Return [X, Y] of the center of cell containing provided text 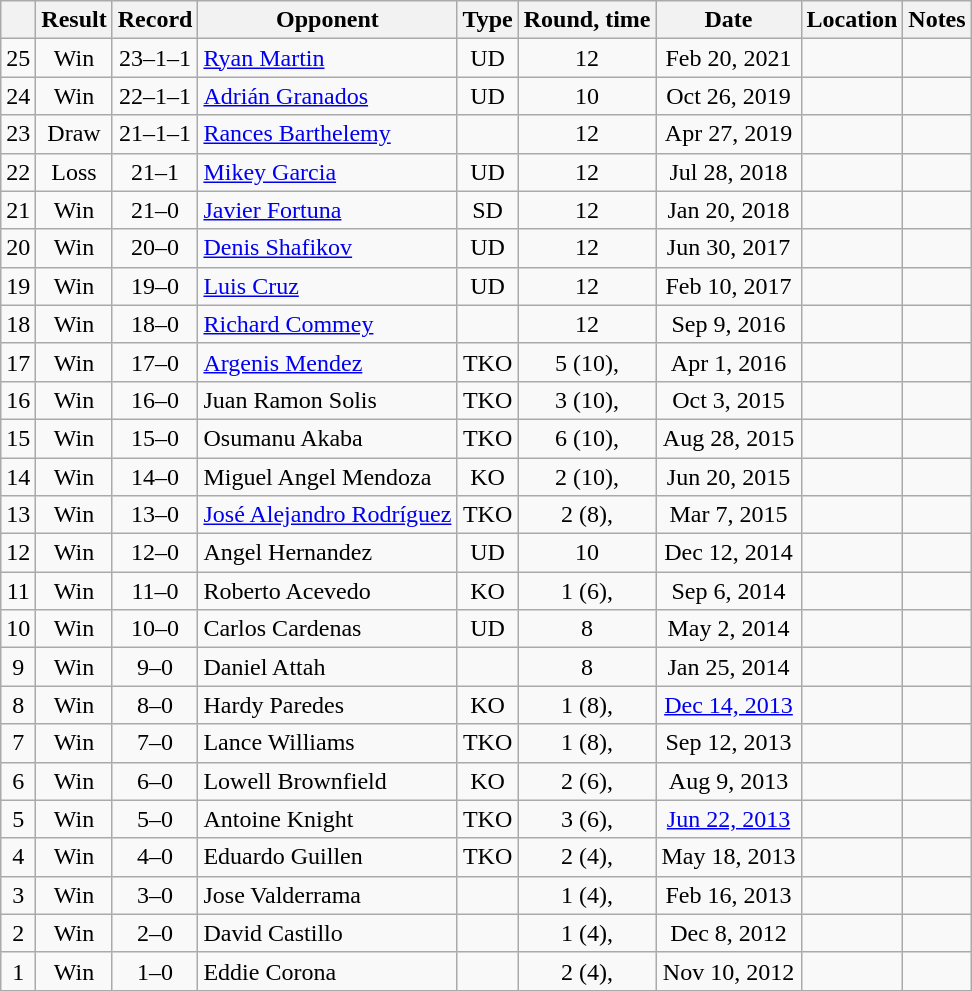
José Alejandro Rodríguez [328, 515]
23–1–1 [155, 58]
Lance Williams [328, 743]
Type [488, 20]
2–0 [155, 933]
Juan Ramon Solis [328, 400]
David Castillo [328, 933]
3 [18, 895]
2 [18, 933]
18–0 [155, 324]
22–1–1 [155, 96]
Jose Valderrama [328, 895]
Jun 20, 2015 [728, 477]
Antoine Knight [328, 819]
Hardy Paredes [328, 705]
Loss [74, 172]
5 (10), [587, 362]
Apr 27, 2019 [728, 134]
Apr 1, 2016 [728, 362]
11 [18, 591]
Daniel Attah [328, 667]
14–0 [155, 477]
13–0 [155, 515]
Location [852, 20]
Oct 3, 2015 [728, 400]
2 (10), [587, 477]
Ryan Martin [328, 58]
20 [18, 248]
Jan 25, 2014 [728, 667]
May 18, 2013 [728, 857]
Aug 9, 2013 [728, 781]
Oct 26, 2019 [728, 96]
Rances Barthelemy [328, 134]
Carlos Cardenas [328, 629]
25 [18, 58]
Nov 10, 2012 [728, 971]
9 [18, 667]
Feb 16, 2013 [728, 895]
18 [18, 324]
Osumanu Akaba [328, 438]
24 [18, 96]
Jan 20, 2018 [728, 210]
4–0 [155, 857]
19 [18, 286]
15 [18, 438]
21–1–1 [155, 134]
Luis Cruz [328, 286]
11–0 [155, 591]
2 (6), [587, 781]
21–1 [155, 172]
6–0 [155, 781]
Lowell Brownfield [328, 781]
1 (6), [587, 591]
5 [18, 819]
Mikey Garcia [328, 172]
Adrián Granados [328, 96]
Dec 12, 2014 [728, 553]
1 [18, 971]
SD [488, 210]
Argenis Mendez [328, 362]
21 [18, 210]
5–0 [155, 819]
Round, time [587, 20]
22 [18, 172]
2 (8), [587, 515]
Date [728, 20]
Javier Fortuna [328, 210]
4 [18, 857]
Sep 12, 2013 [728, 743]
Jul 28, 2018 [728, 172]
7 [18, 743]
Roberto Acevedo [328, 591]
6 (10), [587, 438]
Result [74, 20]
16–0 [155, 400]
20–0 [155, 248]
13 [18, 515]
21–0 [155, 210]
19–0 [155, 286]
Angel Hernandez [328, 553]
Miguel Angel Mendoza [328, 477]
Mar 7, 2015 [728, 515]
Dec 14, 2013 [728, 705]
Jun 22, 2013 [728, 819]
3 (6), [587, 819]
15–0 [155, 438]
Dec 8, 2012 [728, 933]
Denis Shafikov [328, 248]
6 [18, 781]
7–0 [155, 743]
3 (10), [587, 400]
Opponent [328, 20]
14 [18, 477]
23 [18, 134]
17–0 [155, 362]
9–0 [155, 667]
3–0 [155, 895]
8–0 [155, 705]
Record [155, 20]
16 [18, 400]
Aug 28, 2015 [728, 438]
Notes [937, 20]
17 [18, 362]
Sep 9, 2016 [728, 324]
Draw [74, 134]
12–0 [155, 553]
1–0 [155, 971]
Eddie Corona [328, 971]
Feb 10, 2017 [728, 286]
Richard Commey [328, 324]
Feb 20, 2021 [728, 58]
Jun 30, 2017 [728, 248]
Eduardo Guillen [328, 857]
May 2, 2014 [728, 629]
10–0 [155, 629]
Sep 6, 2014 [728, 591]
